For the text-containing cell, return its midpoint in (x, y) coordinate format. 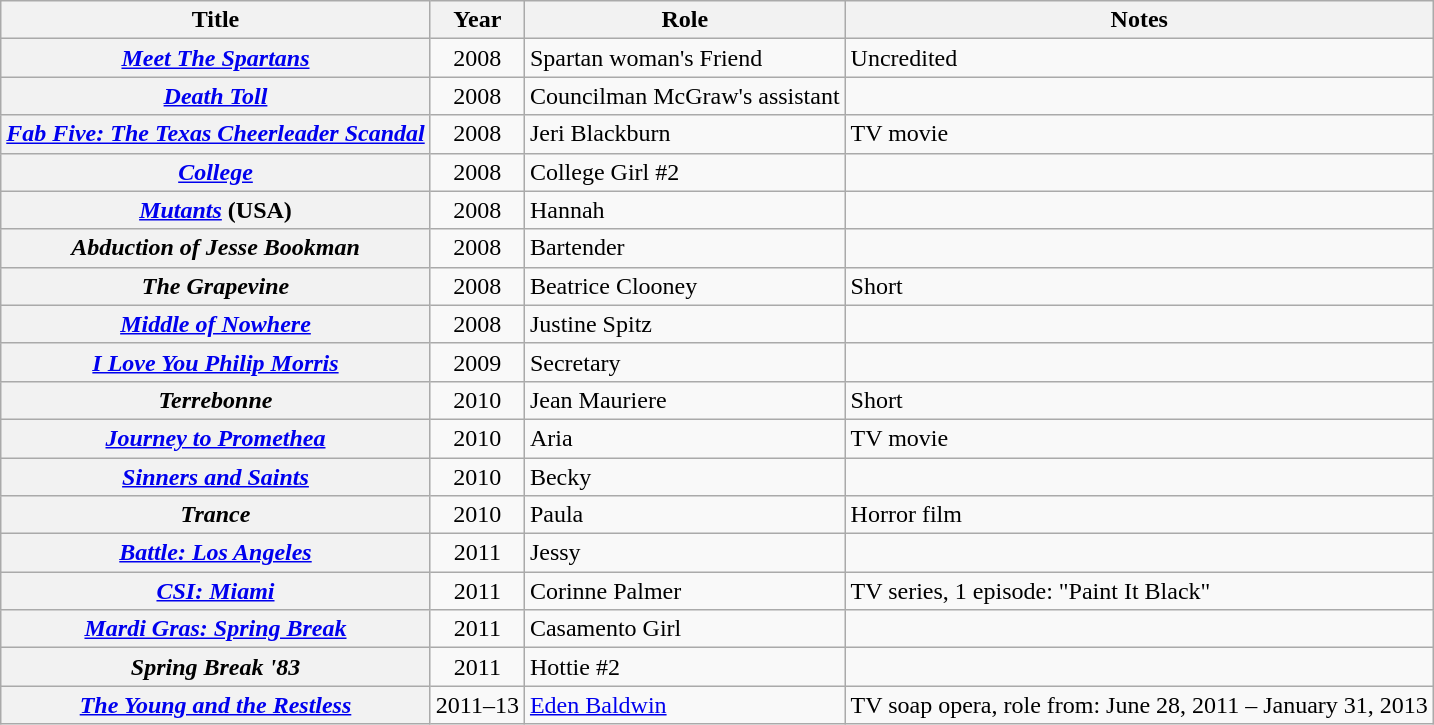
Spartan woman's Friend (684, 58)
Middle of Nowhere (216, 324)
Hannah (684, 210)
Horror film (1139, 515)
Aria (684, 438)
Title (216, 20)
Mardi Gras: Spring Break (216, 629)
Beatrice Clooney (684, 286)
Bartender (684, 248)
Paula (684, 515)
Death Toll (216, 96)
2009 (477, 362)
Abduction of Jesse Bookman (216, 248)
Becky (684, 477)
Jeri Blackburn (684, 134)
TV series, 1 episode: "Paint It Black" (1139, 591)
Meet The Spartans (216, 58)
Journey to Promethea (216, 438)
Spring Break '83 (216, 667)
Hottie #2 (684, 667)
Notes (1139, 20)
Councilman McGraw's assistant (684, 96)
Year (477, 20)
I Love You Philip Morris (216, 362)
TV soap opera, role from: June 28, 2011 – January 31, 2013 (1139, 705)
2011–13 (477, 705)
Role (684, 20)
The Young and the Restless (216, 705)
Eden Baldwin (684, 705)
Fab Five: The Texas Cheerleader Scandal (216, 134)
Uncredited (1139, 58)
Terrebonne (216, 400)
Jessy (684, 553)
The Grapevine (216, 286)
Casamento Girl (684, 629)
Jean Mauriere (684, 400)
College (216, 172)
Justine Spitz (684, 324)
College Girl #2 (684, 172)
Secretary (684, 362)
Corinne Palmer (684, 591)
Trance (216, 515)
Sinners and Saints (216, 477)
Battle: Los Angeles (216, 553)
Mutants (USA) (216, 210)
CSI: Miami (216, 591)
